Find where the given text appears and provide that cell's center as [x, y] coordinate. 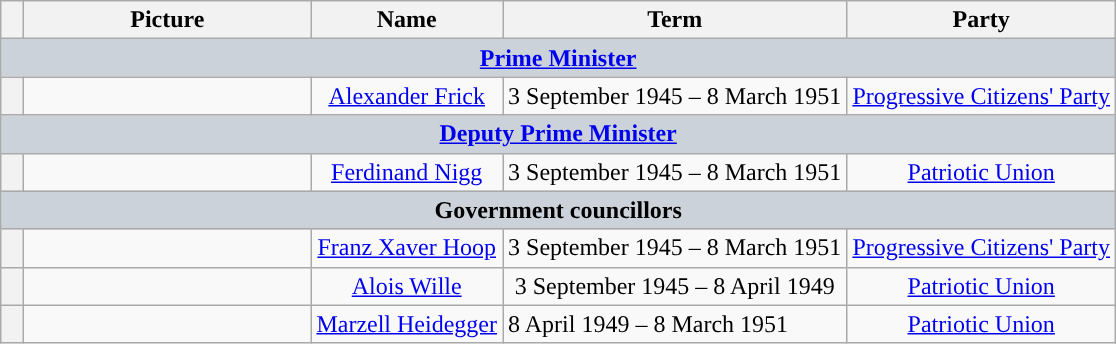
Alexander Frick [407, 96]
Franz Xaver Hoop [407, 248]
Party [982, 20]
Marzell Heidegger [407, 324]
Name [407, 20]
3 September 1945 – 8 April 1949 [675, 286]
8 April 1949 – 8 March 1951 [675, 324]
Prime Minister [558, 58]
Ferdinand Nigg [407, 172]
Alois Wille [407, 286]
Deputy Prime Minister [558, 134]
Government councillors [558, 210]
Picture [168, 20]
Term [675, 20]
